Search for the cell housing the specified text and yield its (x, y) center coordinate. 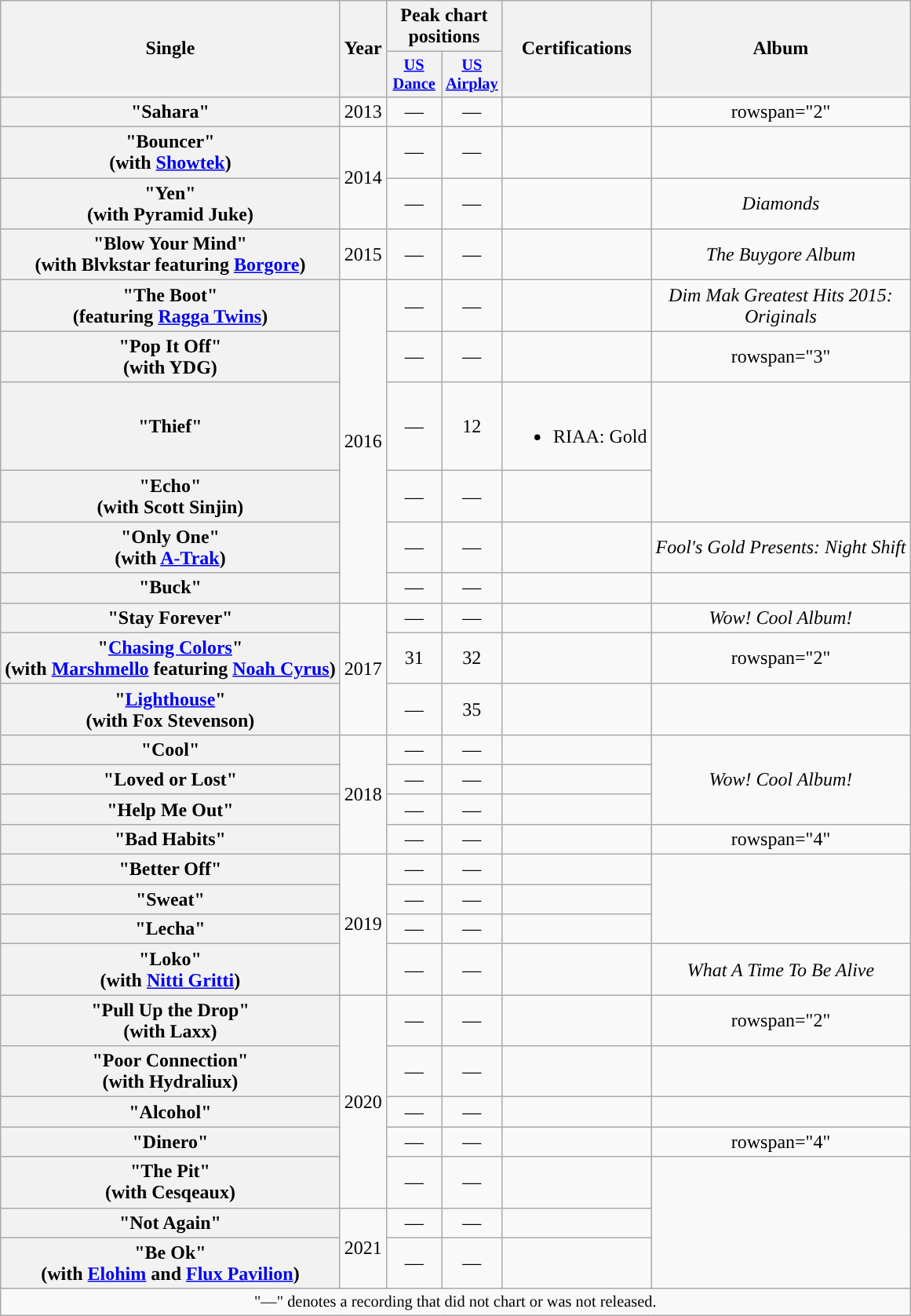
Peak chart positions (444, 27)
2021 (363, 1248)
35 (472, 709)
"The Boot"(featuring Ragga Twins) (170, 306)
"Echo"(with Scott Sinjin) (170, 496)
rowspan="3" (781, 356)
"Dinero" (170, 1142)
"Pop It Off"(with YDG) (170, 356)
2019 (363, 924)
12 (472, 427)
32 (472, 658)
"Not Again" (170, 1223)
The Buygore Album (781, 254)
Year (363, 49)
2020 (363, 1102)
31 (414, 658)
Fool's Gold Presents: Night Shift (781, 548)
"Pull Up the Drop" (with Laxx) (170, 1020)
USDance (414, 75)
"Loved or Lost" (170, 779)
"Only One"(with A-Trak) (170, 548)
"—" denotes a recording that did not chart or was not released. (455, 1302)
"Better Off" (170, 869)
"Help Me Out" (170, 809)
"Bad Habits" (170, 839)
"Cool" (170, 749)
"Loko" (with Nitti Gritti) (170, 970)
Dim Mak Greatest Hits 2015:Originals (781, 306)
Diamonds (781, 204)
"Blow Your Mind"(with Blvkstar featuring Borgore) (170, 254)
"Sahara" (170, 111)
"Lighthouse" (with Fox Stevenson) (170, 709)
"Lecha" (170, 929)
2017 (363, 669)
"Stay Forever" (170, 618)
What A Time To Be Alive (781, 970)
2014 (363, 178)
"Be Ok" (with Elohim and Flux Pavilion) (170, 1263)
"The Pit" (with Cesqeaux) (170, 1182)
Album (781, 49)
"Alcohol" (170, 1112)
"Buck" (170, 588)
"Poor Connection" (with Hydraliux) (170, 1072)
2018 (363, 794)
"Yen"(with Pyramid Juke) (170, 204)
"Bouncer"(with Showtek) (170, 152)
"Sweat" (170, 899)
Certifications (577, 49)
2016 (363, 441)
Single (170, 49)
RIAA: Gold (577, 427)
USAirplay (472, 75)
2013 (363, 111)
"Chasing Colors"(with Marshmello featuring Noah Cyrus) (170, 658)
"Thief" (170, 427)
2015 (363, 254)
